Find where the given text appears and provide that cell's center as [x, y] coordinate. 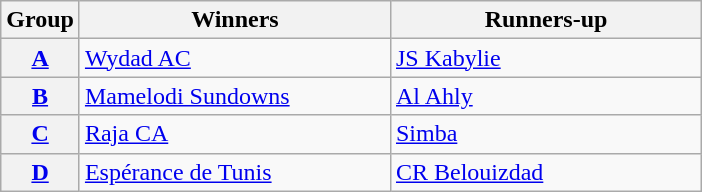
Al Ahly [546, 96]
JS Kabylie [546, 58]
Group [40, 20]
C [40, 134]
B [40, 96]
Raja CA [234, 134]
Simba [546, 134]
Winners [234, 20]
D [40, 172]
Espérance de Tunis [234, 172]
A [40, 58]
CR Belouizdad [546, 172]
Wydad AC [234, 58]
Mamelodi Sundowns [234, 96]
Runners-up [546, 20]
